Pinpoint the cell where the given text exists, returning its (X, Y) midpoint coordinate. 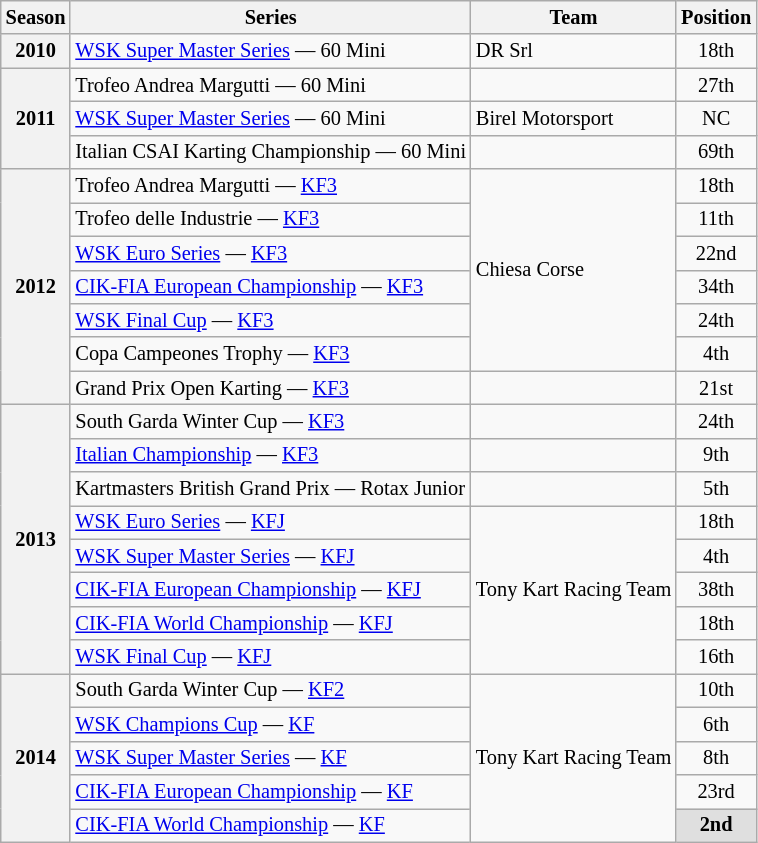
CIK-FIA European Championship — KF (270, 791)
2012 (36, 287)
WSK Champions Cup — KF (270, 724)
DR Srl (574, 51)
69th (716, 152)
Team (574, 17)
WSK Euro Series — KFJ (270, 522)
Trofeo Andrea Margutti — 60 Mini (270, 85)
Season (36, 17)
2013 (36, 538)
WSK Euro Series — KF3 (270, 253)
WSK Super Master Series — KF (270, 758)
Birel Motorsport (574, 118)
WSK Final Cup — KF3 (270, 320)
Trofeo delle Industrie — KF3 (270, 219)
WSK Super Master Series — KFJ (270, 556)
CIK-FIA World Championship — KF (270, 825)
Trofeo Andrea Margutti — KF3 (270, 186)
11th (716, 219)
Italian Championship — KF3 (270, 455)
Chiesa Corse (574, 270)
23rd (716, 791)
WSK Final Cup — KFJ (270, 657)
9th (716, 455)
16th (716, 657)
5th (716, 489)
Grand Prix Open Karting — KF3 (270, 388)
10th (716, 690)
South Garda Winter Cup — KF3 (270, 421)
21st (716, 388)
8th (716, 758)
South Garda Winter Cup — KF2 (270, 690)
2011 (36, 118)
27th (716, 85)
22nd (716, 253)
Kartmasters British Grand Prix — Rotax Junior (270, 489)
6th (716, 724)
CIK-FIA European Championship — KF3 (270, 287)
34th (716, 287)
CIK-FIA World Championship — KFJ (270, 623)
2010 (36, 51)
2014 (36, 757)
NC (716, 118)
Series (270, 17)
CIK-FIA European Championship — KFJ (270, 589)
38th (716, 589)
2nd (716, 825)
Copa Campeones Trophy — KF3 (270, 354)
Position (716, 17)
Italian CSAI Karting Championship — 60 Mini (270, 152)
